Return the [x, y] coordinate for the center point of the cell that contains the specified text.  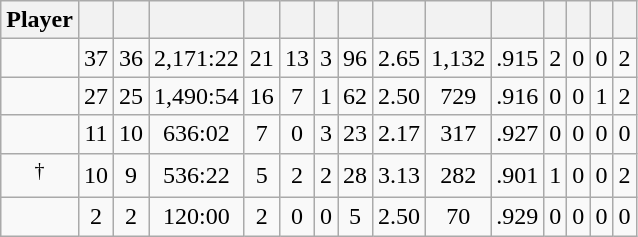
2.65 [400, 58]
28 [356, 176]
317 [458, 134]
9 [132, 176]
636:02 [197, 134]
.915 [518, 58]
1,490:54 [197, 96]
120:00 [197, 217]
1,132 [458, 58]
96 [356, 58]
3.13 [400, 176]
† [40, 176]
21 [262, 58]
Player [40, 20]
36 [132, 58]
16 [262, 96]
.929 [518, 217]
37 [96, 58]
13 [296, 58]
62 [356, 96]
11 [96, 134]
282 [458, 176]
70 [458, 217]
.901 [518, 176]
2,171:22 [197, 58]
.916 [518, 96]
536:22 [197, 176]
2.17 [400, 134]
23 [356, 134]
.927 [518, 134]
25 [132, 96]
729 [458, 96]
27 [96, 96]
